Search for the cell housing the specified text and yield its [x, y] center coordinate. 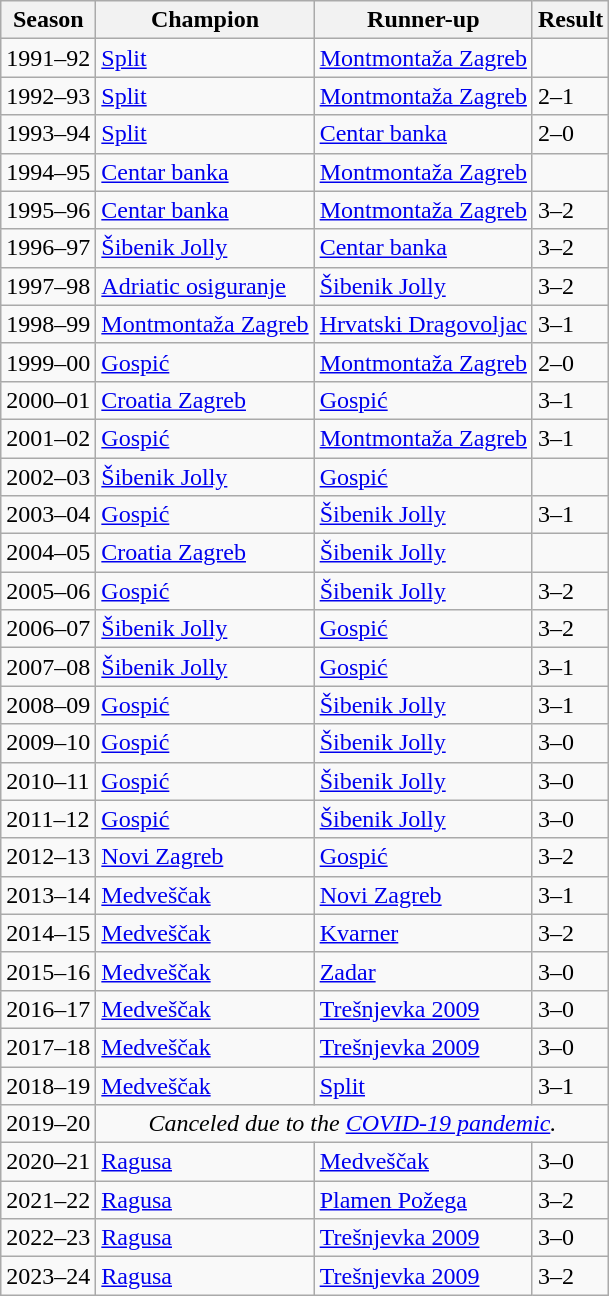
2018–19 [48, 1085]
2021–22 [48, 1200]
1999–00 [48, 362]
Champion [205, 20]
2004–05 [48, 553]
2016–17 [48, 1009]
2010–11 [48, 781]
1996–97 [48, 248]
1992–93 [48, 96]
1991–92 [48, 58]
1993–94 [48, 134]
Adriatic osiguranje [205, 286]
2013–14 [48, 895]
2019–20 [48, 1124]
2005–06 [48, 591]
Season [48, 20]
Plamen Požega [423, 1200]
Hrvatski Dragovoljac [423, 324]
2000–01 [48, 400]
Zadar [423, 971]
2017–18 [48, 1047]
1995–96 [48, 210]
2008–09 [48, 705]
2007–08 [48, 667]
2002–03 [48, 477]
2003–04 [48, 515]
2014–15 [48, 933]
2022–23 [48, 1238]
2015–16 [48, 971]
Kvarner [423, 933]
2011–12 [48, 819]
1994–95 [48, 172]
Canceled due to the COVID-19 pandemic. [352, 1124]
2–1 [570, 96]
2006–07 [48, 629]
1997–98 [48, 286]
2001–02 [48, 438]
Result [570, 20]
2023–24 [48, 1276]
2012–13 [48, 857]
Runner-up [423, 20]
2020–21 [48, 1162]
2009–10 [48, 743]
1998–99 [48, 324]
